Locate the cell with the specified text and output its (X, Y) center coordinate. 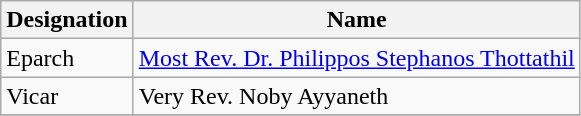
Name (356, 20)
Vicar (67, 96)
Most Rev. Dr. Philippos Stephanos Thottathil (356, 58)
Very Rev. Noby Ayyaneth (356, 96)
Eparch (67, 58)
Designation (67, 20)
